Provide the (x, y) coordinate of the cell's center where the given text is located.  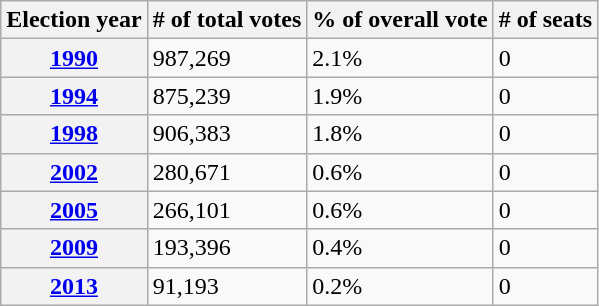
875,239 (227, 96)
2013 (74, 286)
266,101 (227, 210)
1998 (74, 134)
Election year (74, 20)
# of total votes (227, 20)
2009 (74, 248)
193,396 (227, 248)
906,383 (227, 134)
91,193 (227, 286)
987,269 (227, 58)
1.9% (400, 96)
% of overall vote (400, 20)
1994 (74, 96)
0.2% (400, 286)
1990 (74, 58)
2005 (74, 210)
1.8% (400, 134)
2002 (74, 172)
280,671 (227, 172)
2.1% (400, 58)
# of seats (545, 20)
0.4% (400, 248)
